For the text-containing cell, return its midpoint in (X, Y) coordinate format. 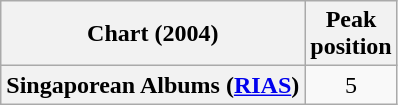
Singaporean Albums (RIAS) (153, 85)
Peakposition (351, 34)
5 (351, 85)
Chart (2004) (153, 34)
